Return the [X, Y] coordinate for the center point of the cell that contains the specified text.  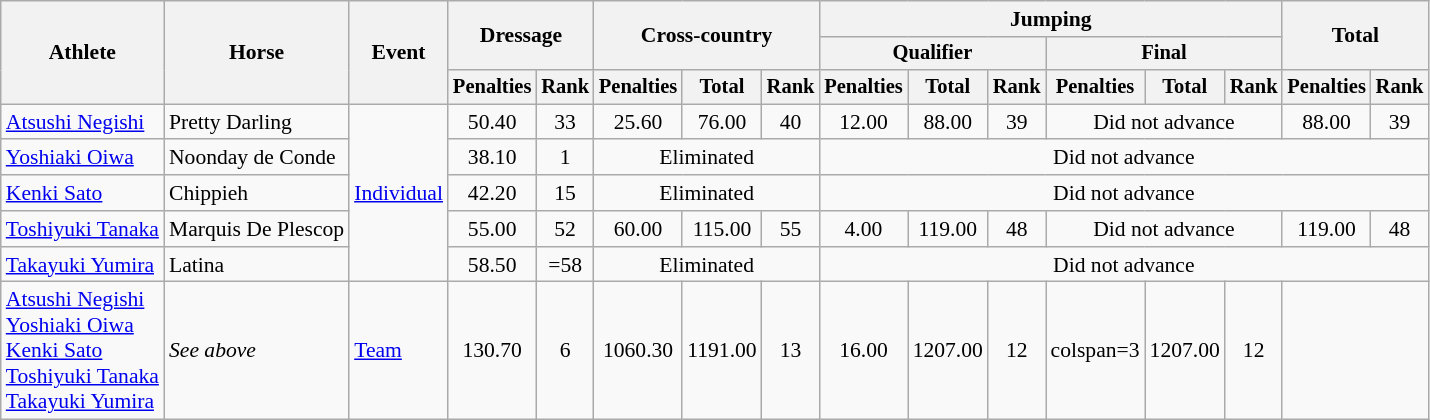
See above [256, 351]
1191.00 [722, 351]
1060.30 [638, 351]
Noonday de Conde [256, 158]
12.00 [863, 122]
115.00 [722, 229]
52 [565, 229]
38.10 [492, 158]
1 [565, 158]
Horse [256, 52]
Individual [398, 193]
58.50 [492, 265]
Kenki Sato [82, 193]
Event [398, 52]
Atsushi NegishiYoshiaki OiwaKenki SatoToshiyuki TanakaTakayuki Yumira [82, 351]
25.60 [638, 122]
Toshiyuki Tanaka [82, 229]
42.20 [492, 193]
colspan=3 [1096, 351]
130.70 [492, 351]
50.40 [492, 122]
40 [791, 122]
Team [398, 351]
15 [565, 193]
33 [565, 122]
Atsushi Negishi [82, 122]
Jumping [1050, 19]
Dressage [521, 36]
Athlete [82, 52]
=58 [565, 265]
Marquis De Plescop [256, 229]
4.00 [863, 229]
55.00 [492, 229]
55 [791, 229]
Takayuki Yumira [82, 265]
Qualifier [932, 54]
Cross-country [706, 36]
13 [791, 351]
6 [565, 351]
76.00 [722, 122]
60.00 [638, 229]
Chippieh [256, 193]
Final [1164, 54]
Latina [256, 265]
Pretty Darling [256, 122]
Yoshiaki Oiwa [82, 158]
16.00 [863, 351]
